Locate the cell with the specified text and output its [X, Y] center coordinate. 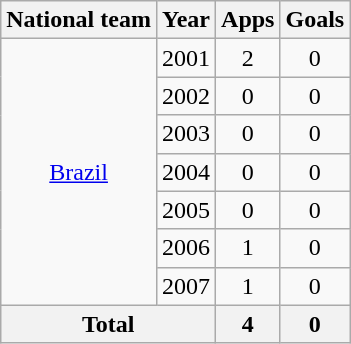
2007 [186, 286]
2001 [186, 58]
2006 [186, 248]
2004 [186, 172]
National team [79, 20]
Goals [315, 20]
4 [248, 324]
2003 [186, 134]
2 [248, 58]
2005 [186, 210]
Total [108, 324]
Apps [248, 20]
2002 [186, 96]
Brazil [79, 172]
Year [186, 20]
